Capture the cell that displays the provided text and extract its [X, Y] central coordinate. 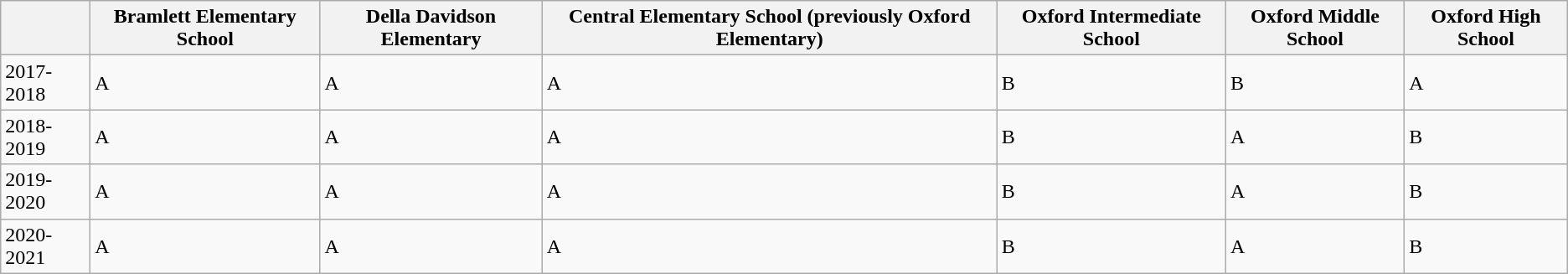
2017-2018 [45, 82]
Della Davidson Elementary [431, 28]
Bramlett Elementary School [205, 28]
Central Elementary School (previously Oxford Elementary) [769, 28]
Oxford High School [1486, 28]
2018-2019 [45, 137]
Oxford Intermediate School [1111, 28]
2020-2021 [45, 246]
2019-2020 [45, 191]
Oxford Middle School [1315, 28]
